Provide the [x, y] coordinate of the cell's center where the given text is located.  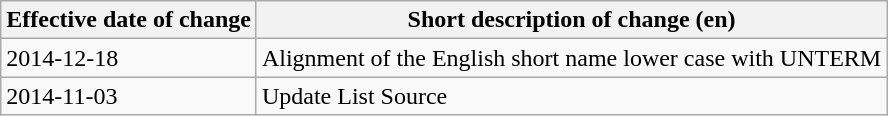
Update List Source [571, 96]
2014-11-03 [129, 96]
Alignment of the English short name lower case with UNTERM [571, 58]
Short description of change (en) [571, 20]
Effective date of change [129, 20]
2014-12-18 [129, 58]
